Output the (X, Y) coordinate of the center of the cell containing the given text.  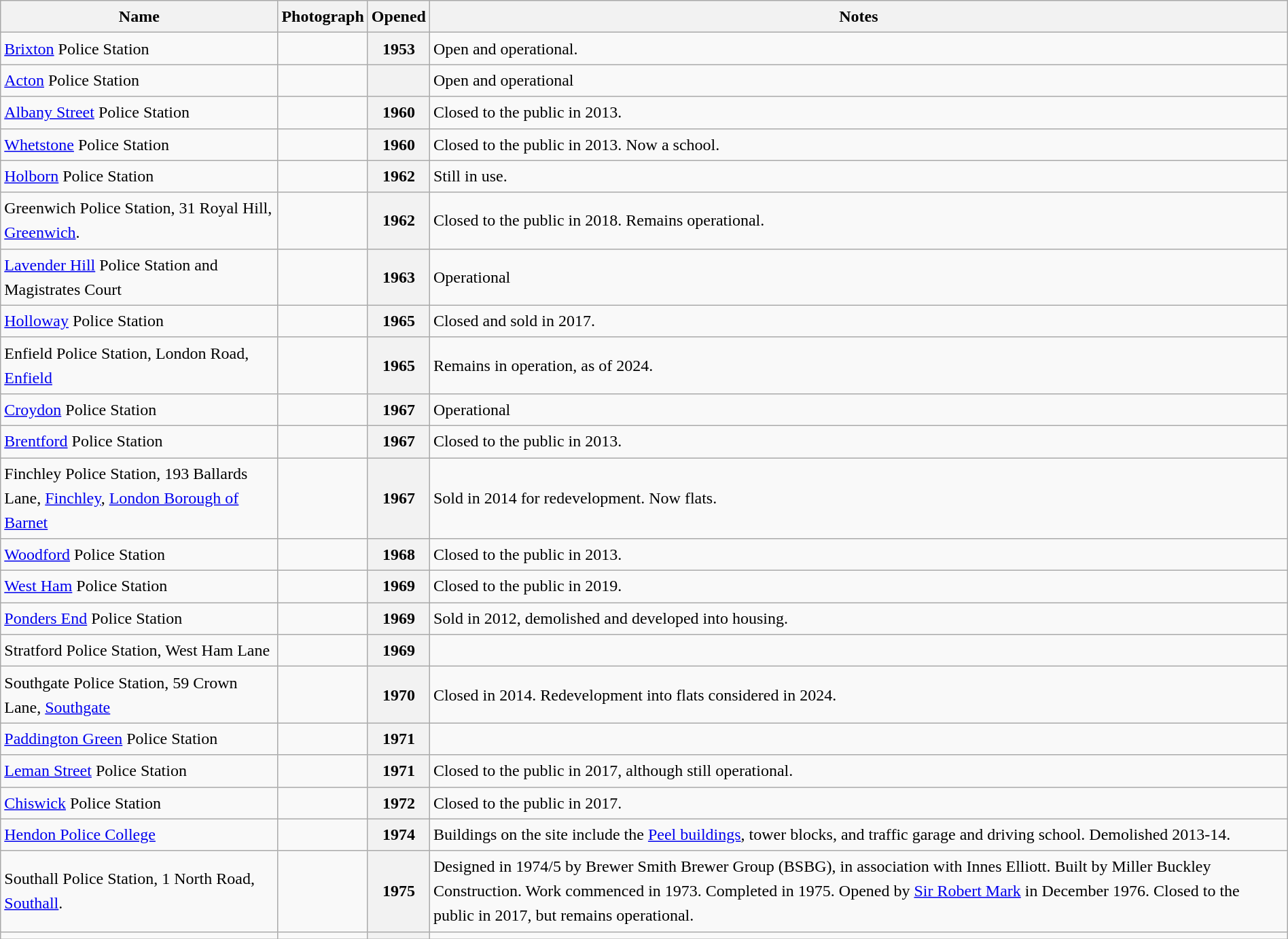
Leman Street Police Station (139, 770)
1953 (398, 49)
Croydon Police Station (139, 409)
1970 (398, 694)
Closed to the public in 2018. Remains operational. (859, 220)
Buildings on the site include the Peel buildings, tower blocks, and traffic garage and driving school. Demolished 2013-14. (859, 834)
Holloway Police Station (139, 321)
Southall Police Station, 1 North Road, Southall. (139, 891)
Greenwich Police Station, 31 Royal Hill, Greenwich. (139, 220)
Chiswick Police Station (139, 803)
1975 (398, 891)
Whetstone Police Station (139, 144)
Sold in 2012, demolished and developed into housing. (859, 618)
Finchley Police Station, 193 Ballards Lane, Finchley, London Borough of Barnet (139, 499)
Remains in operation, as of 2024. (859, 366)
Closed to the public in 2019. (859, 587)
Sold in 2014 for redevelopment. Now flats. (859, 499)
Closed and sold in 2017. (859, 321)
1972 (398, 803)
Ponders End Police Station (139, 618)
Closed to the public in 2017. (859, 803)
Woodford Police Station (139, 554)
Acton Police Station (139, 80)
Brixton Police Station (139, 49)
Enfield Police Station, London Road, Enfield (139, 366)
1968 (398, 554)
Name (139, 16)
Open and operational. (859, 49)
Albany Street Police Station (139, 113)
Closed in 2014. Redevelopment into flats considered in 2024. (859, 694)
Holborn Police Station (139, 177)
Closed to the public in 2013. Now a school. (859, 144)
Notes (859, 16)
Hendon Police College (139, 834)
West Ham Police Station (139, 587)
Southgate Police Station, 59 Crown Lane, Southgate (139, 694)
Paddington Green Police Station (139, 739)
Still in use. (859, 177)
Brentford Police Station (139, 442)
Photograph (323, 16)
Opened (398, 16)
1974 (398, 834)
Closed to the public in 2017, although still operational. (859, 770)
Stratford Police Station, West Ham Lane (139, 651)
Open and operational (859, 80)
1963 (398, 277)
Lavender Hill Police Station and Magistrates Court (139, 277)
